Return [x, y] of the center of cell containing provided text 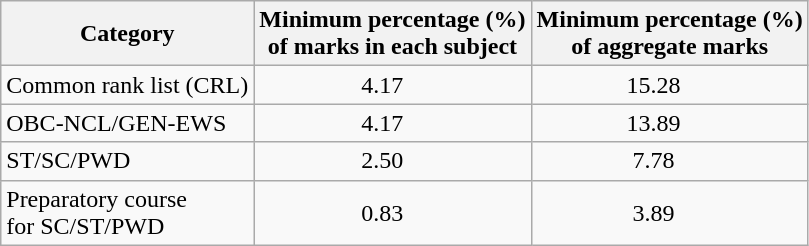
13.89 [670, 123]
Preparatory coursefor SC/ST/PWD [128, 212]
15.28 [670, 85]
Common rank list (CRL) [128, 85]
ST/SC/PWD [128, 161]
OBC-NCL/GEN-EWS [128, 123]
0.83 [392, 212]
Minimum percentage (%)of aggregate marks [670, 34]
Minimum percentage (%)of marks in each subject [392, 34]
Category [128, 34]
3.89 [670, 212]
2.50 [392, 161]
7.78 [670, 161]
